Provide the [X, Y] coordinate of the cell's center where the given text is located.  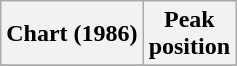
Peakposition [189, 34]
Chart (1986) [72, 34]
